Pinpoint the cell where the given text exists, returning its (x, y) midpoint coordinate. 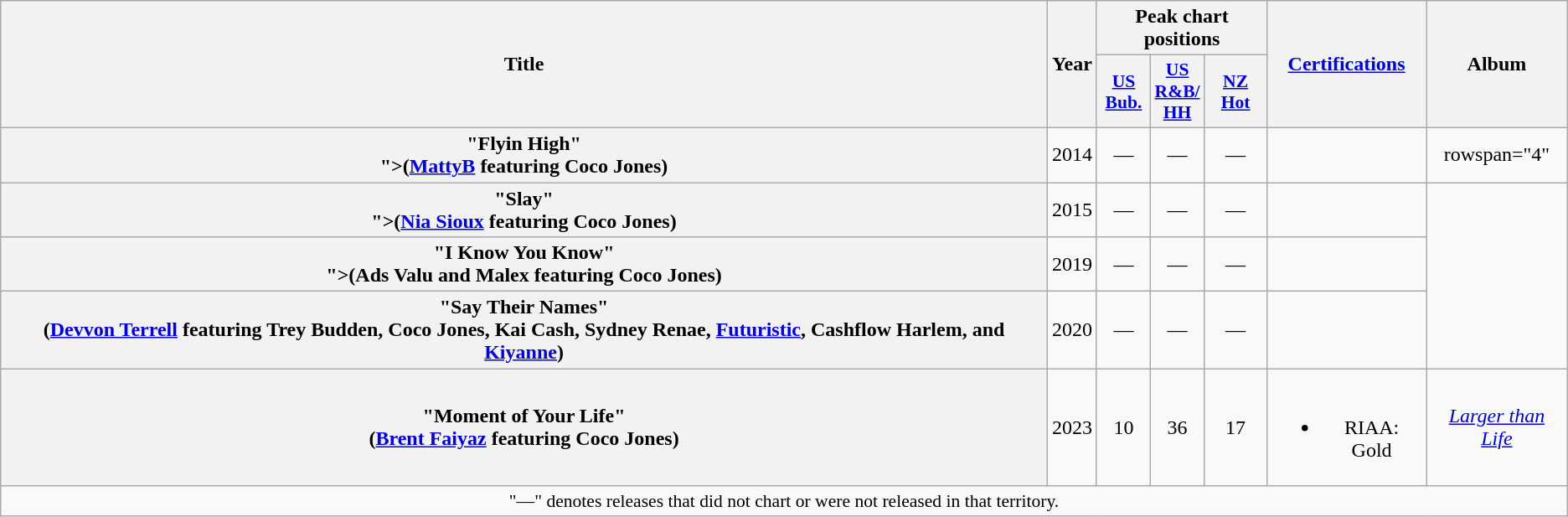
2015 (1072, 209)
NZ Hot (1236, 92)
10 (1123, 427)
Album (1498, 65)
"I Know You Know"">(Ads Valu and Malex featuring Coco Jones) (524, 265)
36 (1178, 427)
USBub. (1123, 92)
2014 (1072, 154)
Larger than Life (1498, 427)
2019 (1072, 265)
Title (524, 65)
Peak chart positions (1181, 28)
"Moment of Your Life"(Brent Faiyaz featuring Coco Jones) (524, 427)
2020 (1072, 330)
"Say Their Names"(Devvon Terrell featuring Trey Budden, Coco Jones, Kai Cash, Sydney Renae, Futuristic, Cashflow Harlem, and Kiyanne) (524, 330)
rowspan="4" (1498, 154)
RIAA: Gold (1347, 427)
"—" denotes releases that did not chart or were not released in that territory. (784, 501)
Year (1072, 65)
Certifications (1347, 65)
2023 (1072, 427)
17 (1236, 427)
USR&B/HH (1178, 92)
"Flyin High"">(MattyB featuring Coco Jones) (524, 154)
"Slay"">(Nia Sioux featuring Coco Jones) (524, 209)
